Locate the cell with the specified text and output its (X, Y) center coordinate. 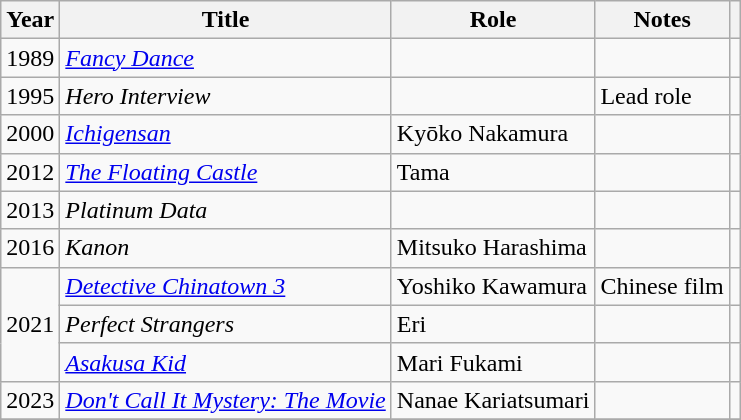
Yoshiko Kawamura (493, 286)
2012 (30, 172)
1989 (30, 58)
2023 (30, 400)
Year (30, 20)
Kanon (226, 248)
2021 (30, 324)
2013 (30, 210)
Mari Fukami (493, 362)
Ichigensan (226, 134)
Mitsuko Harashima (493, 248)
2000 (30, 134)
Hero Interview (226, 96)
Notes (662, 20)
Eri (493, 324)
Platinum Data (226, 210)
Chinese film (662, 286)
Don't Call It Mystery: The Movie (226, 400)
Title (226, 20)
The Floating Castle (226, 172)
Role (493, 20)
1995 (30, 96)
Perfect Strangers (226, 324)
Fancy Dance (226, 58)
Asakusa Kid (226, 362)
Nanae Kariatsumari (493, 400)
2016 (30, 248)
Detective Chinatown 3 (226, 286)
Lead role (662, 96)
Kyōko Nakamura (493, 134)
Tama (493, 172)
